Provide the [X, Y] coordinate of the cell's center where the given text is located.  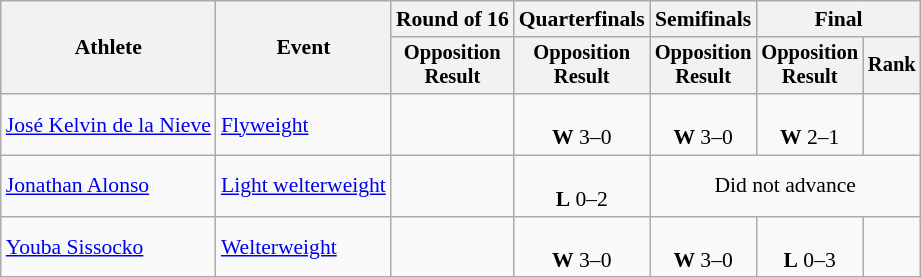
L 0–2 [582, 186]
Rank [892, 66]
Youba Sissocko [108, 248]
Semifinals [704, 19]
Final [838, 19]
Welterweight [304, 248]
Event [304, 48]
W 2–1 [810, 124]
Flyweight [304, 124]
Quarterfinals [582, 19]
Jonathan Alonso [108, 186]
Did not advance [786, 186]
José Kelvin de la Nieve [108, 124]
L 0–3 [810, 248]
Athlete [108, 48]
Light welterweight [304, 186]
Round of 16 [452, 19]
